Search for the cell housing the specified text and yield its (X, Y) center coordinate. 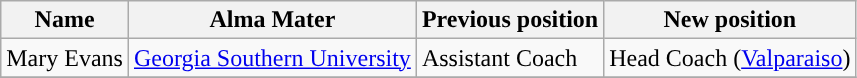
New position (730, 20)
Alma Mater (272, 20)
Head Coach (Valparaiso) (730, 58)
Mary Evans (65, 58)
Previous position (510, 20)
Assistant Coach (510, 58)
Name (65, 20)
Georgia Southern University (272, 58)
